Detect which cell encompasses the target text, then output its [x, y] center coordinate. 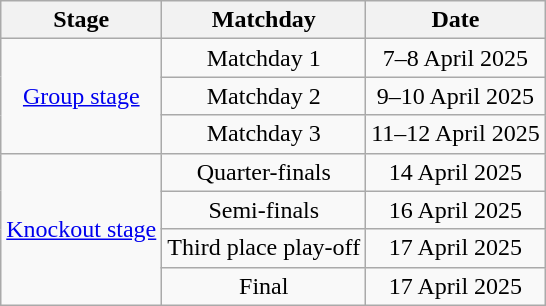
9–10 April 2025 [456, 96]
7–8 April 2025 [456, 58]
Date [456, 20]
Matchday [264, 20]
14 April 2025 [456, 172]
16 April 2025 [456, 210]
11–12 April 2025 [456, 134]
Final [264, 286]
Knockout stage [82, 229]
Group stage [82, 96]
Quarter-finals [264, 172]
Matchday 1 [264, 58]
Matchday 2 [264, 96]
Third place play-off [264, 248]
Semi-finals [264, 210]
Stage [82, 20]
Matchday 3 [264, 134]
